Scan for the cell matching the given text and deliver its [X, Y] coordinate at center. 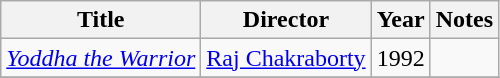
Title [101, 20]
Director [286, 20]
Notes [464, 20]
Raj Chakraborty [286, 58]
1992 [400, 58]
Yoddha the Warrior [101, 58]
Year [400, 20]
